Identify which cell holds the provided text, then report its [X, Y] central coordinate. 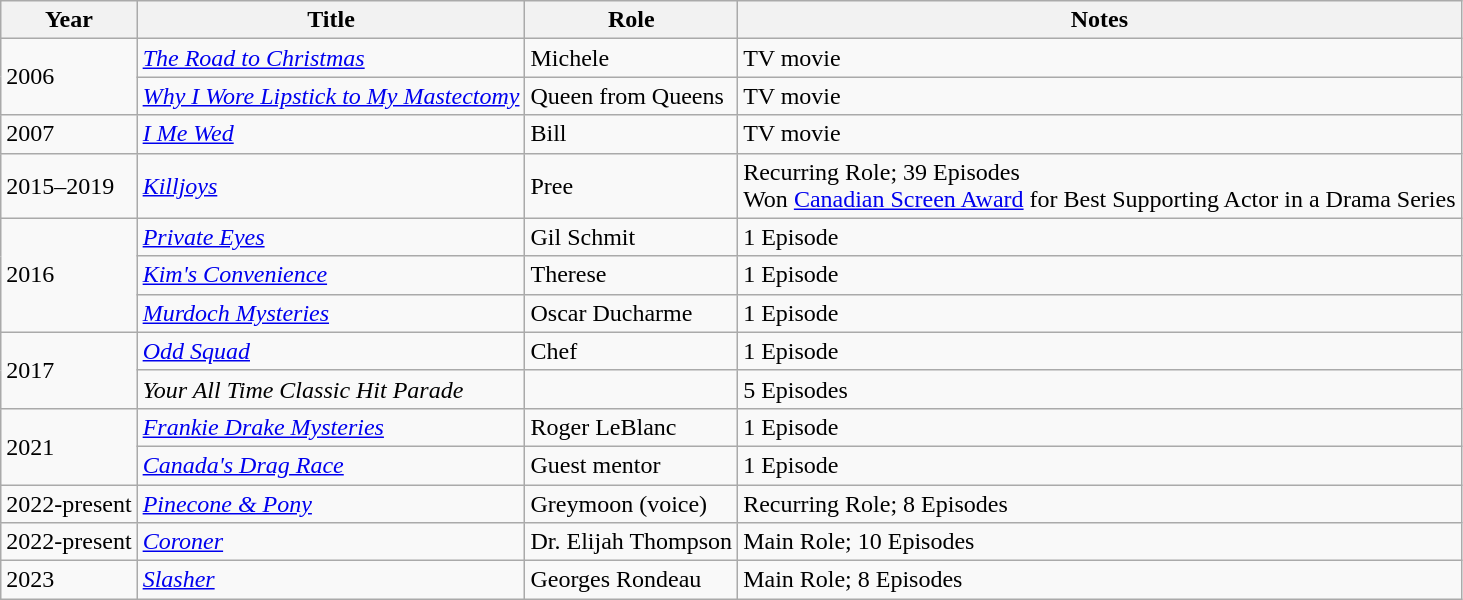
Odd Squad [331, 351]
Pree [632, 186]
Oscar Ducharme [632, 313]
Slasher [331, 580]
Coroner [331, 542]
Recurring Role; 8 Episodes [1100, 503]
Gil Schmit [632, 237]
Your All Time Classic Hit Parade [331, 389]
2021 [69, 446]
Chef [632, 351]
Private Eyes [331, 237]
2017 [69, 370]
Bill [632, 134]
Year [69, 20]
The Road to Christmas [331, 58]
Title [331, 20]
Murdoch Mysteries [331, 313]
Recurring Role; 39 EpisodesWon Canadian Screen Award for Best Supporting Actor in a Drama Series [1100, 186]
Main Role; 10 Episodes [1100, 542]
Pinecone & Pony [331, 503]
Canada's Drag Race [331, 465]
Georges Rondeau [632, 580]
2006 [69, 77]
Greymoon (voice) [632, 503]
Notes [1100, 20]
Main Role; 8 Episodes [1100, 580]
Michele [632, 58]
2016 [69, 275]
Role [632, 20]
Queen from Queens [632, 96]
I Me Wed [331, 134]
Guest mentor [632, 465]
Killjoys [331, 186]
2015–2019 [69, 186]
5 Episodes [1100, 389]
Frankie Drake Mysteries [331, 427]
2007 [69, 134]
Therese [632, 275]
Kim's Convenience [331, 275]
Roger LeBlanc [632, 427]
Why I Wore Lipstick to My Mastectomy [331, 96]
2023 [69, 580]
Dr. Elijah Thompson [632, 542]
